Return the (x, y) coordinate for the center point of the cell that contains the specified text.  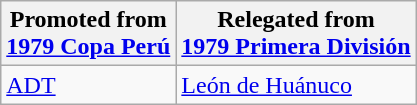
León de Huánuco (296, 85)
Relegated from1979 Primera División (296, 34)
ADT (88, 85)
Promoted from1979 Copa Perú (88, 34)
